Extract the [X, Y] coordinate from the center of the cell holding the provided text.  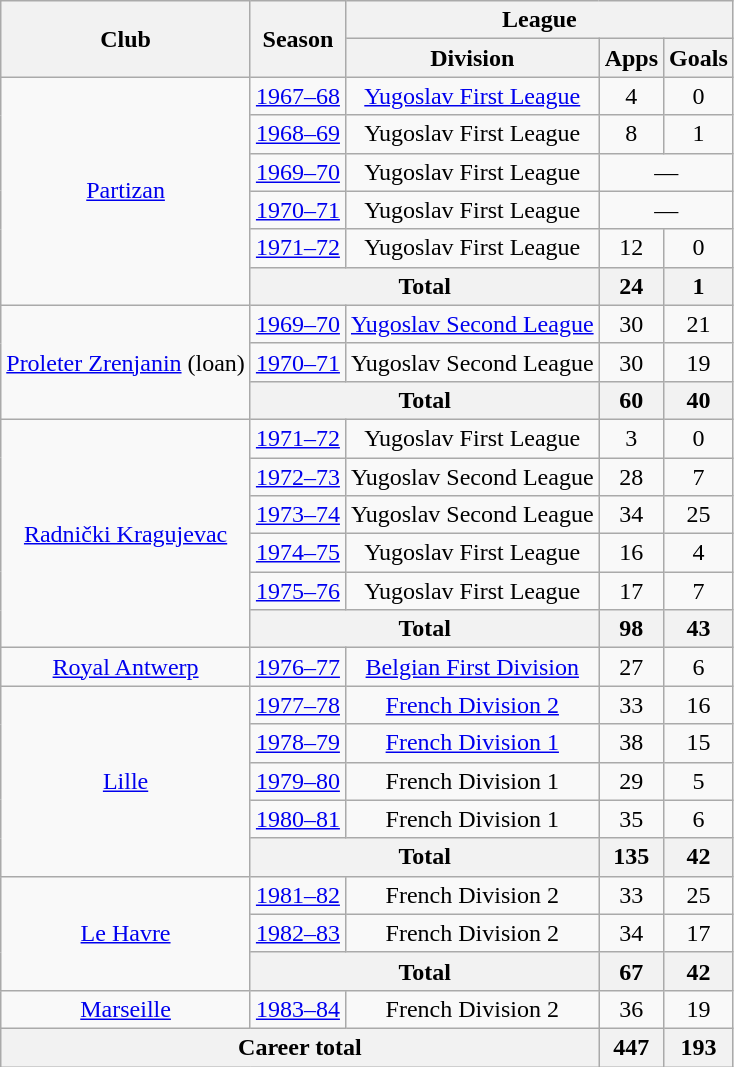
Career total [300, 1047]
Season [298, 39]
Le Havre [126, 933]
Radnički Kragujevac [126, 533]
Marseille [126, 1009]
24 [631, 286]
Royal Antwerp [126, 667]
28 [631, 477]
1981–82 [298, 895]
1968–69 [298, 134]
3 [631, 438]
League [539, 20]
1979–80 [298, 781]
Division [472, 58]
1976–77 [298, 667]
1983–84 [298, 1009]
1978–79 [298, 743]
98 [631, 629]
Goals [699, 58]
5 [699, 781]
1972–73 [298, 477]
1982–83 [298, 933]
Partizan [126, 191]
35 [631, 819]
193 [699, 1047]
1973–74 [298, 515]
1967–68 [298, 96]
1975–76 [298, 591]
29 [631, 781]
1980–81 [298, 819]
Belgian First Division [472, 667]
12 [631, 248]
1974–75 [298, 553]
1977–78 [298, 705]
Apps [631, 58]
21 [699, 324]
Proleter Zrenjanin (loan) [126, 362]
8 [631, 134]
27 [631, 667]
38 [631, 743]
67 [631, 971]
60 [631, 400]
36 [631, 1009]
135 [631, 857]
447 [631, 1047]
Club [126, 39]
15 [699, 743]
Lille [126, 781]
40 [699, 400]
43 [699, 629]
